Extract the [X, Y] coordinate from the center of the cell holding the provided text.  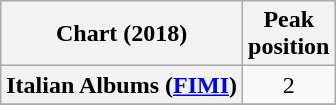
2 [289, 85]
Italian Albums (FIMI) [122, 85]
Peakposition [289, 34]
Chart (2018) [122, 34]
